Return [X, Y] of the center of cell containing provided text 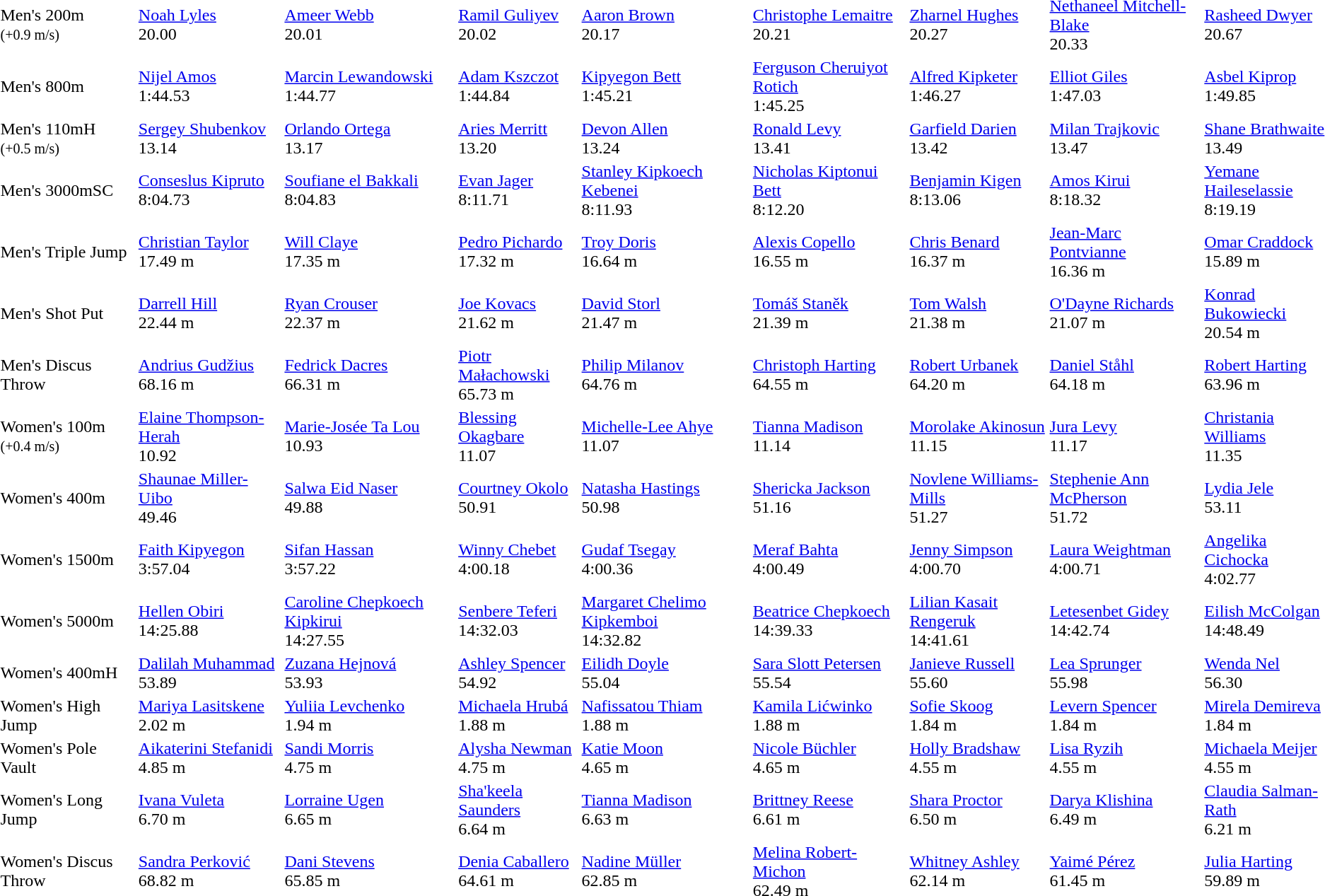
Kamila Lićwinko 1.88 m [829, 716]
Janieve Russell 55.60 [977, 673]
Sandi Morris 4.75 m [369, 758]
Sara Slott Petersen 55.54 [829, 673]
Natasha Hastings 50.98 [665, 498]
Darrell Hill 22.44 m [209, 313]
Laura Weightman 4:00.71 [1125, 559]
Joe Kovacs 21.62 m [518, 313]
Christian Taylor 17.49 m [209, 252]
Marie-Josée Ta Lou 10.93 [369, 436]
Morolake Akinosun 11.15 [977, 436]
Aikaterini Stefanidi 4.85 m [209, 758]
Shaunae Miller-Uibo 49.46 [209, 498]
Faith Kipyegon 3:57.04 [209, 559]
Eilidh Doyle 55.04 [665, 673]
Tianna Madison 11.14 [829, 436]
Philip Milanov 64.76 m [665, 375]
Jean-Marc Pontvianne 16.36 m [1125, 252]
Fedrick Dacres 66.31 m [369, 375]
Lorraine Ugen 6.65 m [369, 810]
Garfield Darien 13.42 [977, 139]
Dalilah Muhammad 53.89 [209, 673]
Troy Doris 16.64 m [665, 252]
Pedro Pichardo 17.32 m [518, 252]
Tom Walsh 21.38 m [977, 313]
Tianna Madison 6.63 m [665, 810]
Hellen Obiri 14:25.88 [209, 621]
Alfred Kipketer 1:46.27 [977, 86]
Michelle-Lee Ahye 11.07 [665, 436]
Elaine Thompson-Herah 10.92 [209, 436]
Mariya Lasitskene 2.02 m [209, 716]
Sergey Shubenkov 13.14 [209, 139]
Meraf Bahta 4:00.49 [829, 559]
Sifan Hassan 3:57.22 [369, 559]
O'Dayne Richards 21.07 m [1125, 313]
Milan Trajkovic 13.47 [1125, 139]
Sha'keela Saunders 6.64 m [518, 810]
Marcin Lewandowski 1:44.77 [369, 86]
Beatrice Chepkoech 14:39.33 [829, 621]
Elliot Giles 1:47.03 [1125, 86]
Alexis Copello 16.55 m [829, 252]
Nijel Amos 1:44.53 [209, 86]
Ferguson Cheruiyot Rotich 1:45.25 [829, 86]
Conseslus Kipruto 8:04.73 [209, 190]
Salwa Eid Naser 49.88 [369, 498]
Piotr Małachowski 65.73 m [518, 375]
Holly Bradshaw 4.55 m [977, 758]
Robert Urbanek 64.20 m [977, 375]
Aries Merritt 13.20 [518, 139]
Lilian Kasait Rengeruk 14:41.61 [977, 621]
Ronald Levy 13.41 [829, 139]
Kipyegon Bett 1:45.21 [665, 86]
Will Claye 17.35 m [369, 252]
Ashley Spencer 54.92 [518, 673]
Senbere Teferi 14:32.03 [518, 621]
Orlando Ortega 13.17 [369, 139]
Gudaf Tsegay 4:00.36 [665, 559]
Darya Klishina 6.49 m [1125, 810]
Andrius Gudžius 68.16 m [209, 375]
Ryan Crouser 22.37 m [369, 313]
Michaela Hrubá 1.88 m [518, 716]
Adam Kszczot 1:44.84 [518, 86]
Nafissatou Thiam 1.88 m [665, 716]
Chris Benard 16.37 m [977, 252]
Nicole Büchler 4.65 m [829, 758]
Novlene Williams-Mills 51.27 [977, 498]
Margaret Chelimo Kipkemboi 14:32.82 [665, 621]
Devon Allen 13.24 [665, 139]
Benjamin Kigen 8:13.06 [977, 190]
Alysha Newman 4.75 m [518, 758]
Stephenie Ann McPherson 51.72 [1125, 498]
Levern Spencer 1.84 m [1125, 716]
Shara Proctor 6.50 m [977, 810]
Amos Kirui 8:18.32 [1125, 190]
Courtney Okolo 50.91 [518, 498]
David Storl 21.47 m [665, 313]
Jenny Simpson 4:00.70 [977, 559]
Sofie Skoog 1.84 m [977, 716]
Stanley Kipkoech Kebenei 8:11.93 [665, 190]
Lea Sprunger 55.98 [1125, 673]
Tomáš Staněk 21.39 m [829, 313]
Yuliia Levchenko 1.94 m [369, 716]
Christoph Harting 64.55 m [829, 375]
Lisa Ryzih 4.55 m [1125, 758]
Shericka Jackson 51.16 [829, 498]
Brittney Reese 6.61 m [829, 810]
Winny Chebet 4:00.18 [518, 559]
Letesenbet Gidey 14:42.74 [1125, 621]
Ivana Vuleta 6.70 m [209, 810]
Zuzana Hejnová 53.93 [369, 673]
Katie Moon 4.65 m [665, 758]
Caroline Chepkoech Kipkirui 14:27.55 [369, 621]
Blessing Okagbare 11.07 [518, 436]
Soufiane el Bakkali 8:04.83 [369, 190]
Daniel Ståhl 64.18 m [1125, 375]
Evan Jager 8:11.71 [518, 190]
Jura Levy 11.17 [1125, 436]
Nicholas Kiptonui Bett 8:12.20 [829, 190]
